From the cell containing the given text, extract its center point as (X, Y) coordinate. 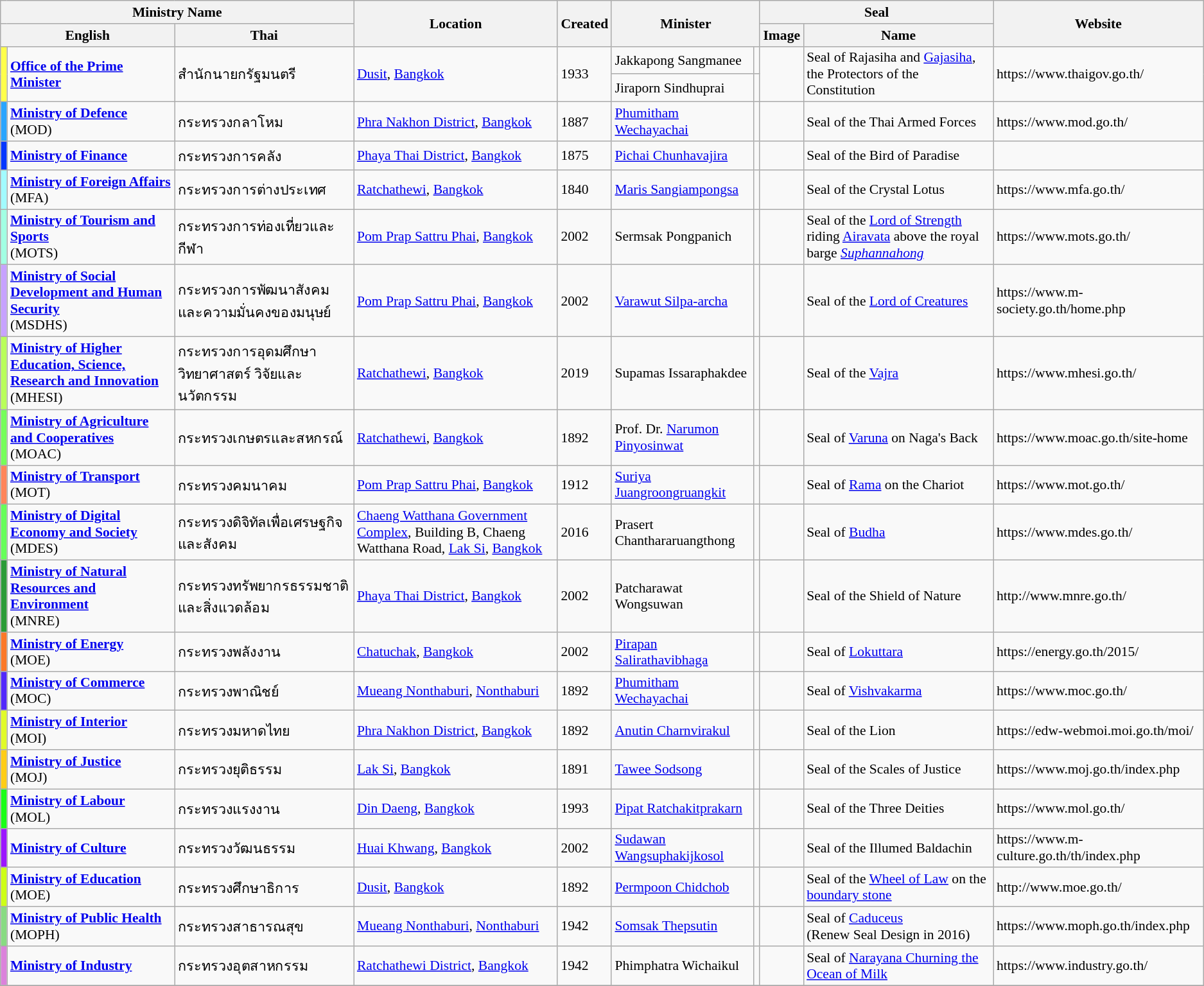
กระทรวงคมนาคม (265, 485)
Seal of the Shield of Nature (898, 596)
Image (781, 35)
Prof. Dr. Narumon Pinyosinwat (682, 438)
1912 (584, 485)
Ministry of Higher Education, Science, Research and Innovation(MHESI) (91, 374)
Anutin Charnvirakul (682, 731)
กระทรวงเกษตรและสหกรณ์ (265, 438)
Minister (686, 23)
กระทรวงมหาดไทย (265, 731)
Ministry of Tourism and Sports(MOTS) (91, 238)
Name (898, 35)
1875 (584, 155)
Ministry of Transport(MOT) (91, 485)
กระทรวงกลาโหม (265, 122)
Maris Sangiampongsa (682, 190)
Din Daeng, Bangkok (456, 809)
Ministry of Defence(MOD) (91, 122)
กระทรวงพลังงาน (265, 652)
กระทรวงพาณิชย์ (265, 691)
Seal of Vishvakarma (898, 691)
กระทรวงศึกษาธิการ (265, 887)
Chatuchak, Bangkok (456, 652)
https://www.mdes.go.th/ (1098, 533)
กระทรวงอุตสาหกรรม (265, 965)
Seal of the Bird of Paradise (898, 155)
Seal of the Scales of Justice (898, 769)
Seal of the Vajra (898, 374)
Website (1098, 23)
Seal of Rama on the Chariot (898, 485)
Seal of Rajasiha and Gajasiha, the Protectors of the Constitution (898, 74)
Ministry of Social Development and Human Security(MSDHS) (91, 301)
Ministry of Foreign Affairs(MFA) (91, 190)
Ministry of Digital Economy and Society(MDES) (91, 533)
https://www.mod.go.th/ (1098, 122)
https://www.m-culture.go.th/th/index.php (1098, 847)
Jakkapong Sangmanee (682, 60)
Seal of the Illumed Baldachin (898, 847)
2019 (584, 374)
Seal of Varuna on Naga's Back (898, 438)
กระทรวงยุติธรรม (265, 769)
Supamas Issaraphakdee (682, 374)
Location (456, 23)
กระทรวงการพัฒนาสังคมและความมั่นคงของมนุษย์ (265, 301)
Ministry of Energy(MOE) (91, 652)
Created (584, 23)
กระทรวงดิจิทัลเพื่อเศรษฐกิจและสังคม (265, 533)
Ministry of Labour(MOL) (91, 809)
Seal of the Three Deities (898, 809)
Ministry of Justice(MOJ) (91, 769)
1993 (584, 809)
https://www.industry.go.th/ (1098, 965)
Seal of Budha (898, 533)
Ministry of Public Health(MOPH) (91, 927)
Huai Khwang, Bangkok (456, 847)
Chaeng Watthana Government Complex, Building B, Chaeng Watthana Road, Lak Si, Bangkok (456, 533)
1933 (584, 74)
https://www.moj.go.th/index.php (1098, 769)
Seal of the Lion (898, 731)
Ministry of Natural Resources and Environment(MNRE) (91, 596)
Jiraporn Sindhuprai (682, 89)
Ministry of Interior(MOI) (91, 731)
Ministry of Agriculture and Cooperatives(MOAC) (91, 438)
กระทรวงการอุดมศึกษา วิทยาศาสตร์ วิจัยและนวัตกรรม (265, 374)
Ministry of Finance (91, 155)
Office of the Prime Minister (91, 74)
Pipat Ratchakitprakarn (682, 809)
English (87, 35)
Tawee Sodsong (682, 769)
Patcharawat Wongsuwan (682, 596)
Varawut Silpa-archa (682, 301)
Phimphatra Wichaikul (682, 965)
Seal of the Lord of Strength riding Airavata above the royal barge Suphannahong (898, 238)
https://www.moac.go.th/site-home (1098, 438)
https://www.m-society.go.th/home.php (1098, 301)
สำนักนายกรัฐมนตรี (265, 74)
https://energy.go.th/2015/ (1098, 652)
Sermsak Pongpanich (682, 238)
กระทรวงทรัพยากรธรรมชาติและสิ่งแวดล้อม (265, 596)
Sudawan Wangsuphakijkosol (682, 847)
Pichai Chunhavajira (682, 155)
กระทรวงสาธารณสุข (265, 927)
https://edw-webmoi.moi.go.th/moi/ (1098, 731)
1840 (584, 190)
กระทรวงแรงงาน (265, 809)
Suriya Juangroongruangkit (682, 485)
Seal (877, 12)
Ministry of Industry (91, 965)
Seal of the Crystal Lotus (898, 190)
Seal of Caduceus(Renew Seal Design in 2016) (898, 927)
Lak Si, Bangkok (456, 769)
https://www.mhesi.go.th/ (1098, 374)
Seal of Lokuttara (898, 652)
Ministry Name (177, 12)
2016 (584, 533)
https://www.mol.go.th/ (1098, 809)
Ratchathewi District, Bangkok (456, 965)
กระทรวงวัฒนธรรม (265, 847)
Seal of the Wheel of Law on the boundary stone (898, 887)
กระทรวงการต่างประเทศ (265, 190)
http://www.mnre.go.th/ (1098, 596)
1887 (584, 122)
Ministry of Education(MOE) (91, 887)
Seal of Narayana Churning the Ocean of Milk (898, 965)
กระทรวงการคลัง (265, 155)
Pirapan Salirathavibhaga (682, 652)
https://www.mot.go.th/ (1098, 485)
https://www.mots.go.th/ (1098, 238)
Somsak Thepsutin (682, 927)
Seal of the Lord of Creatures (898, 301)
https://www.mfa.go.th/ (1098, 190)
กระทรวงการท่องเที่ยวและกีฬา (265, 238)
https://www.moc.go.th/ (1098, 691)
Ministry of Commerce(MOC) (91, 691)
https://www.thaigov.go.th/ (1098, 74)
http://www.moe.go.th/ (1098, 887)
1891 (584, 769)
Prasert Chanthararuangthong (682, 533)
https://www.moph.go.th/index.php (1098, 927)
Permpoon Chidchob (682, 887)
Ministry of Culture (91, 847)
Seal of the Thai Armed Forces (898, 122)
Thai (265, 35)
